Locate the cell with the specified text and output its (x, y) center coordinate. 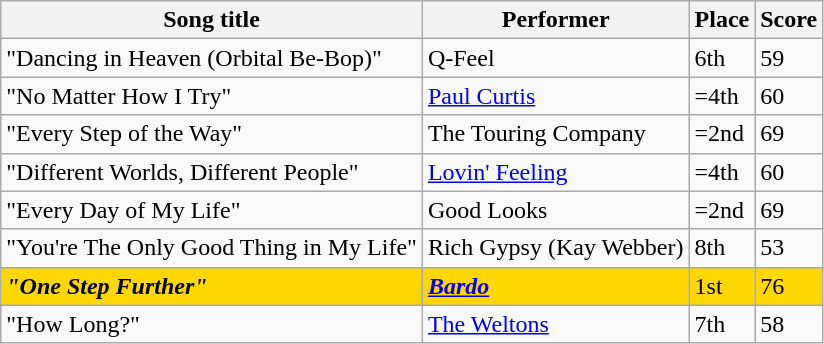
The Touring Company (556, 134)
8th (722, 248)
Q-Feel (556, 58)
Rich Gypsy (Kay Webber) (556, 248)
Lovin' Feeling (556, 172)
"Different Worlds, Different People" (212, 172)
59 (789, 58)
Score (789, 20)
"How Long?" (212, 324)
"Every Step of the Way" (212, 134)
The Weltons (556, 324)
6th (722, 58)
Paul Curtis (556, 96)
Song title (212, 20)
58 (789, 324)
Place (722, 20)
"One Step Further" (212, 286)
"Every Day of My Life" (212, 210)
"You're The Only Good Thing in My Life" (212, 248)
"Dancing in Heaven (Orbital Be-Bop)" (212, 58)
1st (722, 286)
7th (722, 324)
76 (789, 286)
"No Matter How I Try" (212, 96)
Good Looks (556, 210)
Bardo (556, 286)
Performer (556, 20)
53 (789, 248)
